Extract the [x, y] coordinate from the center of the cell holding the provided text.  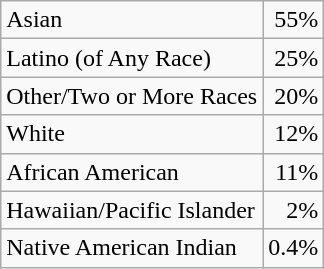
0.4% [294, 248]
Native American Indian [132, 248]
Other/Two or More Races [132, 96]
African American [132, 172]
11% [294, 172]
Asian [132, 20]
White [132, 134]
20% [294, 96]
Hawaiian/Pacific Islander [132, 210]
12% [294, 134]
Latino (of Any Race) [132, 58]
55% [294, 20]
25% [294, 58]
2% [294, 210]
